Determine the [X, Y] coordinate at the center of the cell enclosing the given text.  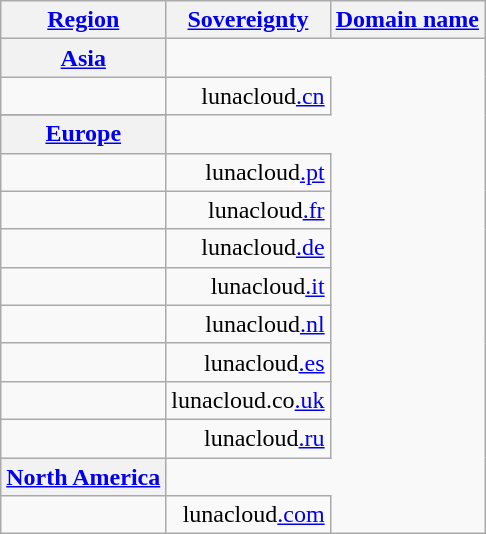
Asia [84, 58]
Region [84, 20]
lunacloud.ru [248, 438]
lunacloud.it [248, 286]
Domain name [407, 20]
lunacloud.pt [248, 172]
lunacloud.nl [248, 324]
lunacloud.de [248, 248]
Europe [84, 134]
lunacloud.cn [248, 96]
lunacloud.fr [248, 210]
lunacloud.co.uk [248, 400]
lunacloud.com [248, 515]
lunacloud.es [248, 362]
Sovereignty [248, 20]
North America [84, 477]
